Extract the (X, Y) coordinate from the center of the cell holding the provided text.  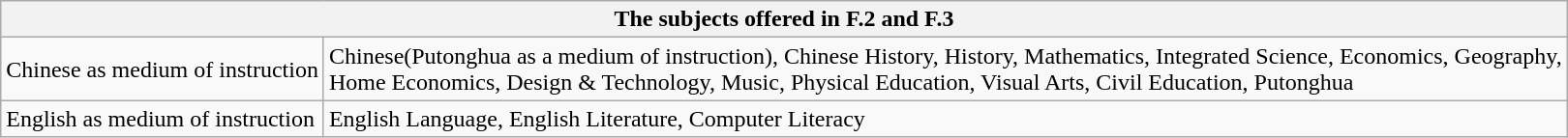
English Language, English Literature, Computer Literacy (945, 119)
English as medium of instruction (163, 119)
The subjects offered in F.2 and F.3 (784, 19)
Chinese as medium of instruction (163, 69)
